Output the (X, Y) coordinate of the center of the cell containing the given text.  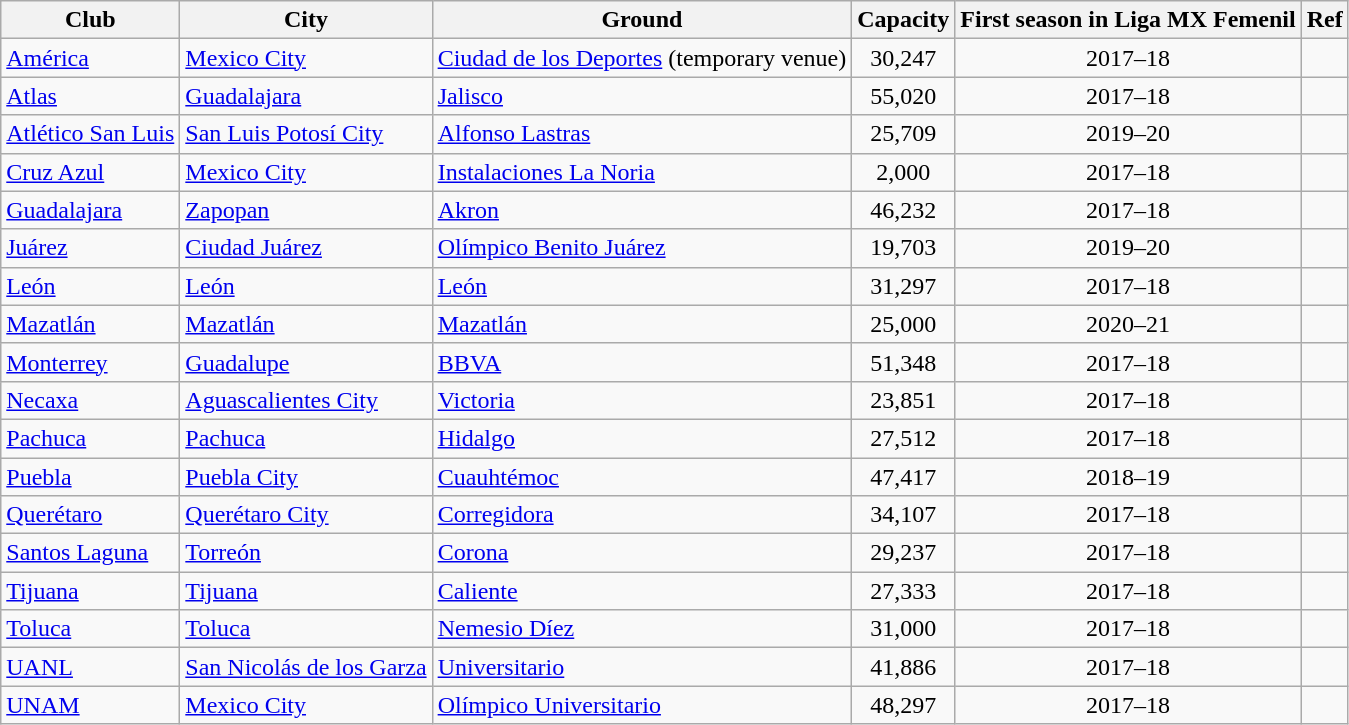
Akron (642, 210)
51,348 (904, 362)
Juárez (90, 248)
Ciudad de los Deportes (temporary venue) (642, 58)
19,703 (904, 248)
Olímpico Benito Juárez (642, 248)
55,020 (904, 96)
San Nicolás de los Garza (306, 667)
2018–19 (1128, 477)
27,333 (904, 591)
Hidalgo (642, 438)
Guadalupe (306, 362)
46,232 (904, 210)
Club (90, 20)
2,000 (904, 172)
First season in Liga MX Femenil (1128, 20)
Instalaciones La Noria (642, 172)
Olímpico Universitario (642, 705)
Corona (642, 553)
Ground (642, 20)
2020–21 (1128, 324)
Puebla (90, 477)
BBVA (642, 362)
Necaxa (90, 400)
City (306, 20)
30,247 (904, 58)
Nemesio Díez (642, 629)
41,886 (904, 667)
Cruz Azul (90, 172)
América (90, 58)
Cuauhtémoc (642, 477)
Ciudad Juárez (306, 248)
25,709 (904, 134)
Universitario (642, 667)
Capacity (904, 20)
48,297 (904, 705)
47,417 (904, 477)
31,000 (904, 629)
27,512 (904, 438)
Victoria (642, 400)
29,237 (904, 553)
Ref (1324, 20)
UNAM (90, 705)
Torreón (306, 553)
San Luis Potosí City (306, 134)
Aguascalientes City (306, 400)
Santos Laguna (90, 553)
34,107 (904, 515)
Monterrey (90, 362)
25,000 (904, 324)
UANL (90, 667)
Querétaro (90, 515)
Caliente (642, 591)
Jalisco (642, 96)
Puebla City (306, 477)
Corregidora (642, 515)
Zapopan (306, 210)
Atlas (90, 96)
Alfonso Lastras (642, 134)
23,851 (904, 400)
31,297 (904, 286)
Atlético San Luis (90, 134)
Querétaro City (306, 515)
